Search for the cell housing the specified text and yield its [x, y] center coordinate. 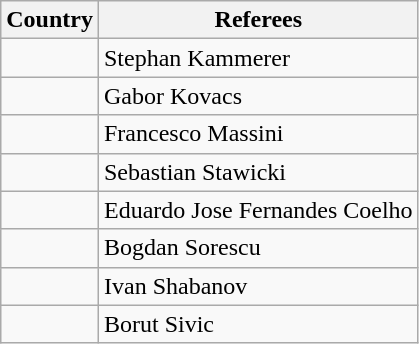
Borut Sivic [258, 324]
Francesco Massini [258, 134]
Eduardo Jose Fernandes Coelho [258, 210]
Country [50, 20]
Bogdan Sorescu [258, 248]
Sebastian Stawicki [258, 172]
Gabor Kovacs [258, 96]
Ivan Shabanov [258, 286]
Referees [258, 20]
Stephan Kammerer [258, 58]
